Extract the [X, Y] coordinate from the center of the cell holding the provided text.  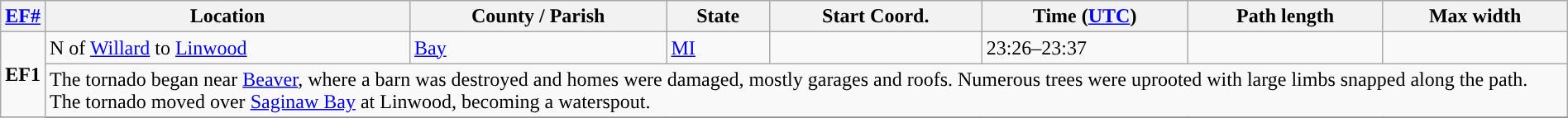
County / Parish [538, 17]
Time (UTC) [1085, 17]
Path length [1285, 17]
23:26–23:37 [1085, 48]
Bay [538, 48]
EF1 [23, 74]
EF# [23, 17]
N of Willard to Linwood [227, 48]
State [718, 17]
MI [718, 48]
Max width [1475, 17]
Location [227, 17]
Start Coord. [875, 17]
